Identify which cell holds the provided text, then report its [X, Y] central coordinate. 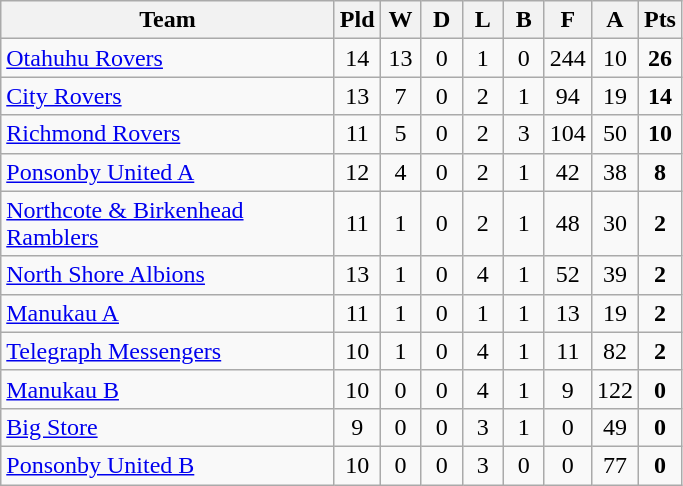
Richmond Rovers [168, 134]
26 [660, 58]
8 [660, 172]
Telegraph Messengers [168, 351]
7 [400, 96]
W [400, 20]
49 [614, 427]
77 [614, 465]
North Shore Albions [168, 275]
12 [357, 172]
Otahuhu Rovers [168, 58]
Pld [357, 20]
82 [614, 351]
F [568, 20]
5 [400, 134]
52 [568, 275]
D [442, 20]
L [482, 20]
Ponsonby United B [168, 465]
Manukau A [168, 313]
39 [614, 275]
B [524, 20]
Pts [660, 20]
104 [568, 134]
122 [614, 389]
A [614, 20]
94 [568, 96]
Manukau B [168, 389]
City Rovers [168, 96]
Northcote & Birkenhead Ramblers [168, 224]
48 [568, 224]
Ponsonby United A [168, 172]
50 [614, 134]
42 [568, 172]
Team [168, 20]
30 [614, 224]
244 [568, 58]
38 [614, 172]
Big Store [168, 427]
